Determine the (x, y) coordinate at the center of the cell enclosing the given text.  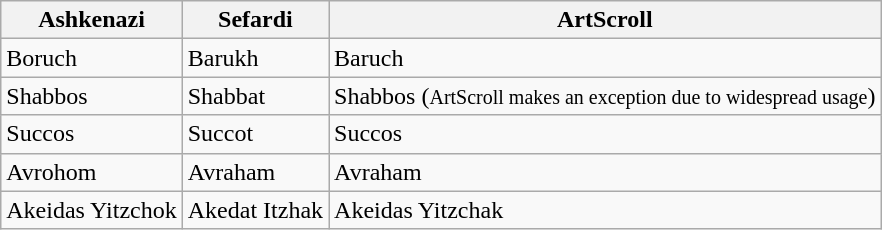
Sefardi (255, 20)
ArtScroll (605, 20)
Akeidas Yitzchak (605, 210)
Succot (255, 134)
Shabbos (ArtScroll makes an exception due to widespread usage) (605, 96)
Boruch (92, 58)
Baruch (605, 58)
Avrohom (92, 172)
Akedat Itzhak (255, 210)
Akeidas Yitzchok (92, 210)
Shabbat (255, 96)
Barukh (255, 58)
Shabbos (92, 96)
Ashkenazi (92, 20)
